Capture the cell that displays the provided text and extract its (x, y) central coordinate. 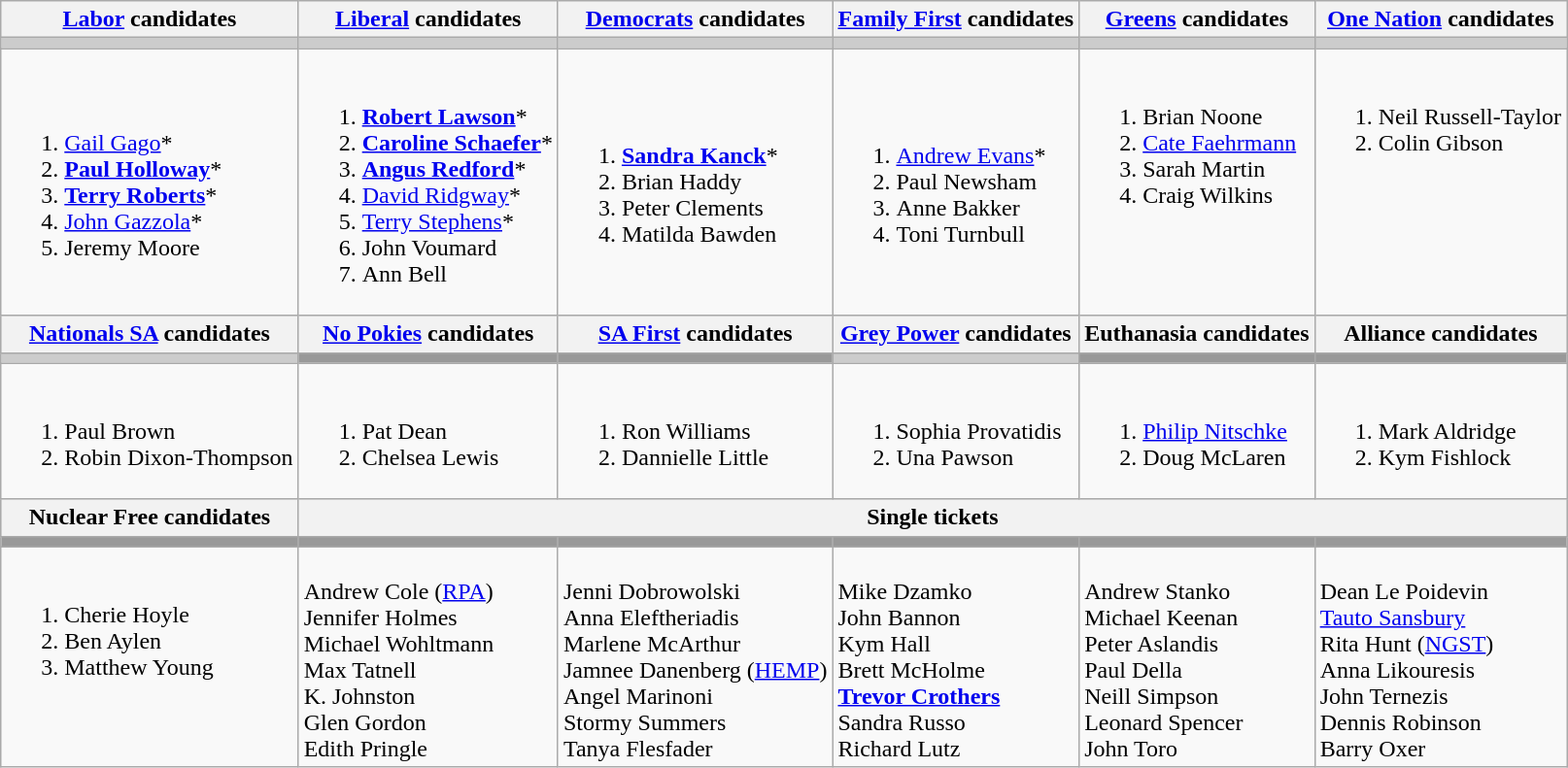
Labor candidates (150, 19)
Cherie HoyleBen AylenMatthew Young (150, 656)
Jenni Dobrowolski Anna Eleftheriadis Marlene McArthur Jamnee Danenberg (HEMP) Angel Marinoni Stormy Summers Tanya Flesfader (696, 656)
Family First candidates (956, 19)
Robert Lawson*Caroline Schaefer*Angus Redford*David Ridgway*Terry Stephens*John VoumardAnn Bell (427, 183)
Ron WilliamsDannielle Little (696, 431)
Paul BrownRobin Dixon-Thompson (150, 431)
Dean Le Poidevin Tauto Sansbury Rita Hunt (NGST) Anna Likouresis John Ternezis Dennis Robinson Barry Oxer (1440, 656)
Democrats candidates (696, 19)
Single tickets (933, 518)
Gail Gago*Paul Holloway*Terry Roberts*John Gazzola*Jeremy Moore (150, 183)
No Pokies candidates (427, 334)
Mike Dzamko John Bannon Kym Hall Brett McHolme Trevor Crothers Sandra Russo Richard Lutz (956, 656)
Sandra Kanck*Brian HaddyPeter ClementsMatilda Bawden (696, 183)
Andrew Evans*Paul NewshamAnne BakkerToni Turnbull (956, 183)
One Nation candidates (1440, 19)
Nationals SA candidates (150, 334)
Andrew Stanko Michael Keenan Peter Aslandis Paul Della Neill Simpson Leonard Spencer John Toro (1197, 656)
Andrew Cole (RPA) Jennifer Holmes Michael Wohltmann Max Tatnell K. Johnston Glen Gordon Edith Pringle (427, 656)
Mark AldridgeKym Fishlock (1440, 431)
Pat DeanChelsea Lewis (427, 431)
Greens candidates (1197, 19)
Grey Power candidates (956, 334)
Liberal candidates (427, 19)
Nuclear Free candidates (150, 518)
Brian NooneCate FaehrmannSarah MartinCraig Wilkins (1197, 183)
Euthanasia candidates (1197, 334)
Philip NitschkeDoug McLaren (1197, 431)
Sophia ProvatidisUna Pawson (956, 431)
Alliance candidates (1440, 334)
SA First candidates (696, 334)
Neil Russell-TaylorColin Gibson (1440, 183)
